Pinpoint the cell where the given text exists, returning its [X, Y] midpoint coordinate. 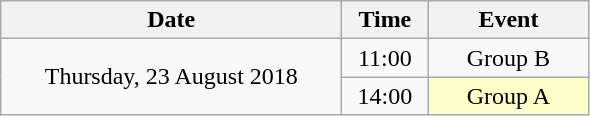
Thursday, 23 August 2018 [172, 77]
Group B [508, 58]
14:00 [385, 96]
11:00 [385, 58]
Time [385, 20]
Group A [508, 96]
Event [508, 20]
Date [172, 20]
